Scan for the cell matching the given text and deliver its [X, Y] coordinate at center. 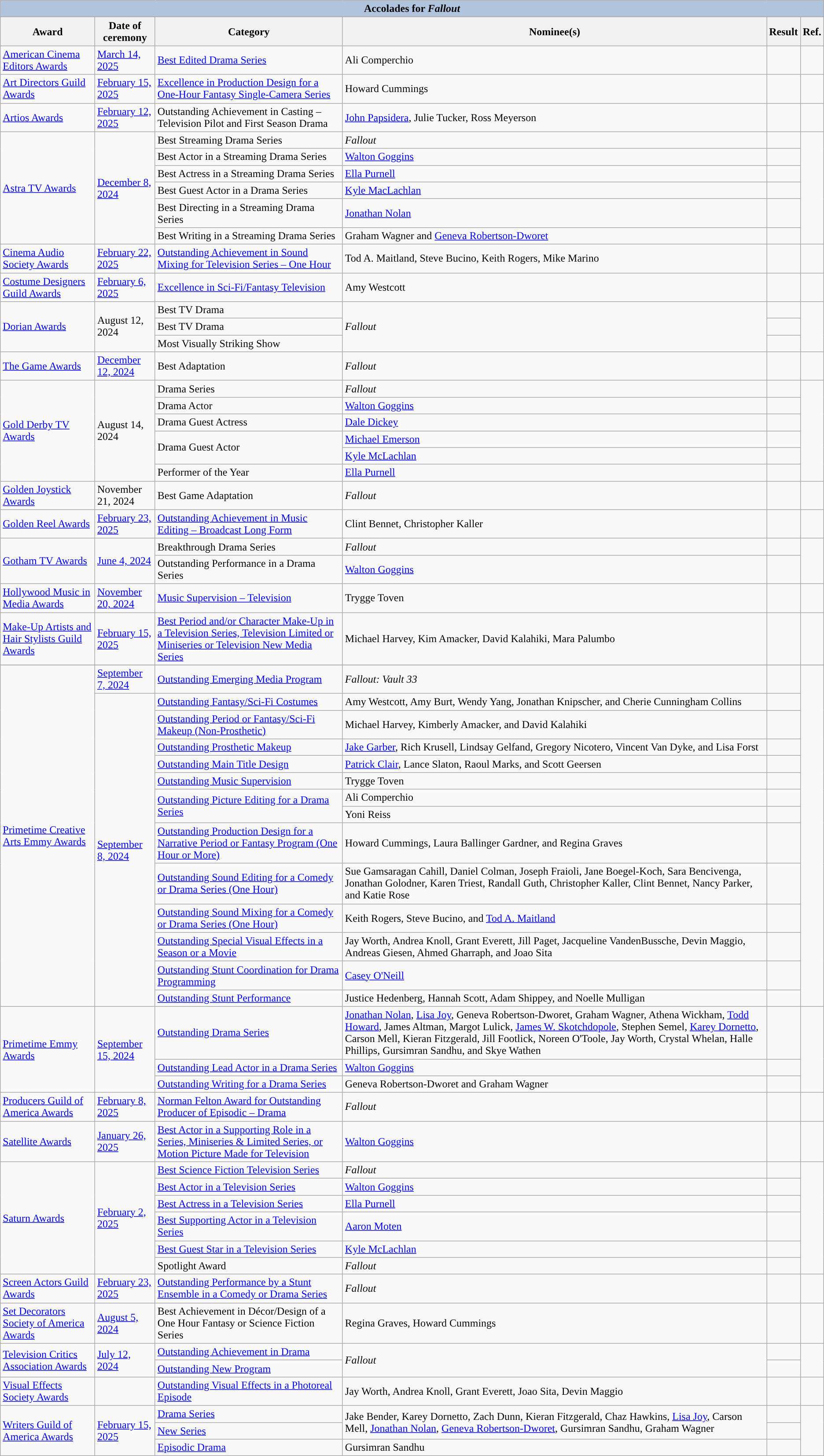
Best Streaming Drama Series [249, 140]
Regina Graves, Howard Cummings [555, 1323]
Tod A. Maitland, Steve Bucino, Keith Rogers, Mike Marino [555, 258]
Nominee(s) [555, 32]
Best Adaptation [249, 366]
February 2, 2025 [125, 1218]
Outstanding Stunt Coordination for Drama Programming [249, 975]
Best Science Fiction Television Series [249, 1170]
Outstanding Achievement in Music Editing – Broadcast Long Form [249, 524]
Best Achievement in Décor/Design of a One Hour Fantasy or Science Fiction Series [249, 1323]
Aaron Moten [555, 1226]
Screen Actors Guild Awards [48, 1289]
Howard Cummings, Laura Ballinger Gardner, and Regina Graves [555, 843]
February 12, 2025 [125, 117]
Best Edited Drama Series [249, 60]
August 12, 2024 [125, 327]
September 15, 2024 [125, 1049]
Outstanding Emerging Media Program [249, 679]
Jonathan Nolan [555, 213]
Outstanding Special Visual Effects in a Season or a Movie [249, 947]
Award [48, 32]
Make-Up Artists and Hair Stylists Guild Awards [48, 639]
Outstanding Picture Editing for a Drama Series [249, 806]
American Cinema Editors Awards [48, 60]
Drama Guest Actor [249, 447]
Best Guest Star in a Television Series [249, 1249]
March 14, 2025 [125, 60]
Outstanding Stunt Performance [249, 998]
John Papsidera, Julie Tucker, Ross Meyerson [555, 117]
The Game Awards [48, 366]
Outstanding Production Design for a Narrative Period or Fantasy Program (One Hour or More) [249, 843]
Excellence in Sci-Fi/Fantasy Television [249, 287]
Category [249, 32]
Accolades for Fallout [412, 9]
Outstanding Drama Series [249, 1032]
Jay Worth, Andrea Knoll, Grant Everett, Joao Sita, Devin Maggio [555, 1391]
February 22, 2025 [125, 258]
Fallout: Vault 33 [555, 679]
Writers Guild of America Awards [48, 1430]
Drama Guest Actress [249, 422]
Outstanding Visual Effects in a Photoreal Episode [249, 1391]
November 21, 2024 [125, 495]
Ref. [812, 32]
Best Guest Actor in a Drama Series [249, 190]
Hollywood Music in Media Awards [48, 598]
Outstanding Music Supervision [249, 781]
Best Period and/or Character Make-Up in a Television Series, Television Limited or Miniseries or Television New Media Series [249, 639]
Set Decorators Society of America Awards [48, 1323]
Music Supervision – Television [249, 598]
Amy Westcott [555, 287]
Breakthrough Drama Series [249, 547]
Outstanding Performance by a Stunt Ensemble in a Comedy or Drama Series [249, 1289]
Art Directors Guild Awards [48, 89]
Performer of the Year [249, 473]
Television Critics Association Awards [48, 1360]
Patrick Clair, Lance Slaton, Raoul Marks, and Scott Geersen [555, 764]
Satellite Awards [48, 1142]
Best Actor in a Streaming Drama Series [249, 157]
Result [784, 32]
Date of ceremony [125, 32]
January 26, 2025 [125, 1142]
Golden Reel Awards [48, 524]
Dale Dickey [555, 422]
Excellence in Production Design for a One-Hour Fantasy Single-Camera Series [249, 89]
Saturn Awards [48, 1218]
Primetime Creative Arts Emmy Awards [48, 836]
Episodic Drama [249, 1448]
Best Directing in a Streaming Drama Series [249, 213]
Best Writing in a Streaming Drama Series [249, 236]
September 8, 2024 [125, 850]
Cinema Audio Society Awards [48, 258]
Jay Worth, Andrea Knoll, Grant Everett, Jill Paget, Jacqueline VandenBussche, Devin Maggio, Andreas Giesen, Ahmed Gharraph, and Joao Sita [555, 947]
Gotham TV Awards [48, 561]
Michael Harvey, Kimberly Amacker, and David Kalahiki [555, 725]
Gold Derby TV Awards [48, 431]
Outstanding Achievement in Casting – Television Pilot and First Season Drama [249, 117]
Costume Designers Guild Awards [48, 287]
Outstanding Writing for a Drama Series [249, 1084]
February 8, 2025 [125, 1107]
Outstanding Performance in a Drama Series [249, 569]
Astra TV Awards [48, 188]
Visual Effects Society Awards [48, 1391]
Outstanding Sound Mixing for a Comedy or Drama Series (One Hour) [249, 918]
Michael Harvey, Kim Amacker, David Kalahiki, Mara Palumbo [555, 639]
February 6, 2025 [125, 287]
December 8, 2024 [125, 188]
Best Game Adaptation [249, 495]
June 4, 2024 [125, 561]
Kyle MacLachlan [555, 190]
Golden Joystick Awards [48, 495]
Best Actress in a Television Series [249, 1204]
Best Actor in a Television Series [249, 1187]
Outstanding Achievement in Sound Mixing for Television Series – One Hour [249, 258]
Justice Hedenberg, Hannah Scott, Adam Shippey, and Noelle Mulligan [555, 998]
Primetime Emmy Awards [48, 1049]
Best Actress in a Streaming Drama Series [249, 174]
Michael Emerson [555, 439]
Best Supporting Actor in a Television Series [249, 1226]
Outstanding New Program [249, 1368]
July 12, 2024 [125, 1360]
Producers Guild of America Awards [48, 1107]
Dorian Awards [48, 327]
Best Actor in a Supporting Role in a Series, Miniseries & Limited Series, or Motion Picture Made for Television [249, 1142]
November 20, 2024 [125, 598]
Outstanding Prosthetic Makeup [249, 747]
Outstanding Main Title Design [249, 764]
Yoni Reiss [555, 814]
Outstanding Sound Editing for a Comedy or Drama Series (One Hour) [249, 883]
September 7, 2024 [125, 679]
Gursimran Sandhu [555, 1448]
Spotlight Award [249, 1266]
Jake Garber, Rich Krusell, Lindsay Gelfand, Gregory Nicotero, Vincent Van Dyke, and Lisa Forst [555, 747]
Outstanding Fantasy/Sci-Fi Costumes [249, 702]
August 14, 2024 [125, 431]
New Series [249, 1431]
Keith Rogers, Steve Bucino, and Tod A. Maitland [555, 918]
Graham Wagner and Geneva Robertson-Dworet [555, 236]
Norman Felton Award for Outstanding Producer of Episodic – Drama [249, 1107]
August 5, 2024 [125, 1323]
Amy Westcott, Amy Burt, Wendy Yang, Jonathan Knipscher, and Cherie Cunningham Collins [555, 702]
Casey O'Neill [555, 975]
Geneva Robertson-Dworet and Graham Wagner [555, 1084]
Clint Bennet, Christopher Kaller [555, 524]
Outstanding Period or Fantasy/Sci-Fi Makeup (Non-Prosthetic) [249, 725]
Howard Cummings [555, 89]
Most Visually Striking Show [249, 344]
Artios Awards [48, 117]
Drama Actor [249, 406]
December 12, 2024 [125, 366]
Outstanding Achievement in Drama [249, 1352]
Outstanding Lead Actor in a Drama Series [249, 1067]
